Identify which cell holds the provided text, then report its [X, Y] central coordinate. 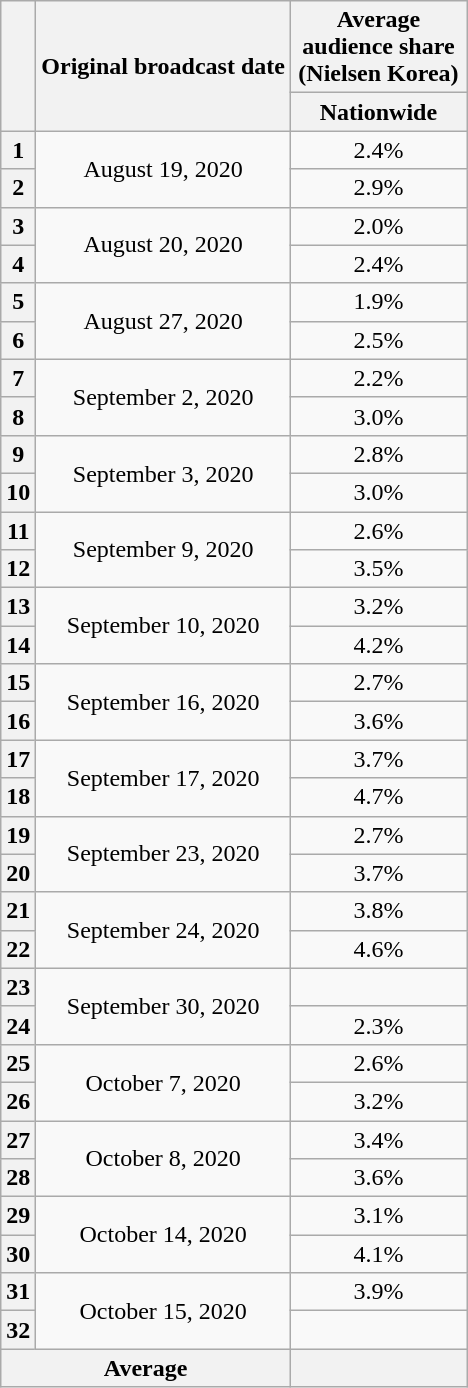
31 [18, 1292]
4.6% [378, 949]
13 [18, 607]
4.7% [378, 797]
1 [18, 150]
11 [18, 531]
4 [18, 264]
3.5% [378, 569]
10 [18, 492]
September 23, 2020 [164, 854]
October 15, 2020 [164, 1311]
2.9% [378, 188]
October 14, 2020 [164, 1235]
18 [18, 797]
30 [18, 1254]
7 [18, 378]
August 20, 2020 [164, 245]
22 [18, 949]
2 [18, 188]
3.4% [378, 1139]
Average [146, 1368]
25 [18, 1063]
Original broadcast date [164, 66]
16 [18, 721]
6 [18, 340]
14 [18, 645]
Average audience share(Nielsen Korea) [378, 47]
4.2% [378, 645]
October 8, 2020 [164, 1158]
29 [18, 1216]
4.1% [378, 1254]
19 [18, 835]
3 [18, 226]
September 3, 2020 [164, 473]
2.3% [378, 1025]
Nationwide [378, 112]
September 17, 2020 [164, 778]
12 [18, 569]
9 [18, 454]
24 [18, 1025]
8 [18, 416]
August 27, 2020 [164, 321]
September 2, 2020 [164, 397]
September 9, 2020 [164, 550]
20 [18, 873]
October 7, 2020 [164, 1082]
17 [18, 759]
27 [18, 1139]
28 [18, 1178]
21 [18, 911]
1.9% [378, 302]
15 [18, 683]
3.9% [378, 1292]
September 30, 2020 [164, 1006]
3.1% [378, 1216]
2.0% [378, 226]
September 24, 2020 [164, 930]
September 10, 2020 [164, 626]
2.5% [378, 340]
2.2% [378, 378]
23 [18, 987]
26 [18, 1101]
September 16, 2020 [164, 702]
2.8% [378, 454]
5 [18, 302]
August 19, 2020 [164, 169]
3.8% [378, 911]
32 [18, 1330]
